Search for the cell housing the specified text and yield its [X, Y] center coordinate. 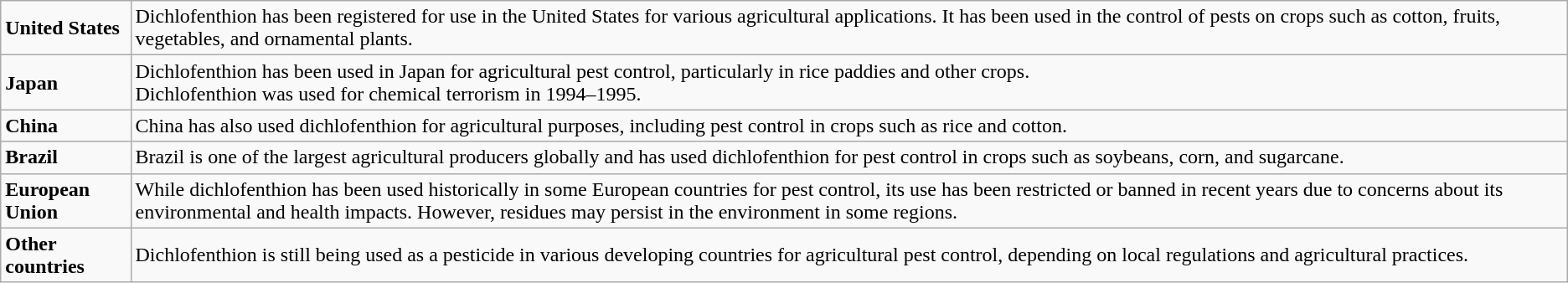
Japan [65, 82]
United States [65, 28]
European Union [65, 201]
China has also used dichlofenthion for agricultural purposes, including pest control in crops such as rice and cotton. [849, 126]
Brazil [65, 157]
Other countries [65, 255]
China [65, 126]
